Detect which cell encompasses the target text, then output its [X, Y] center coordinate. 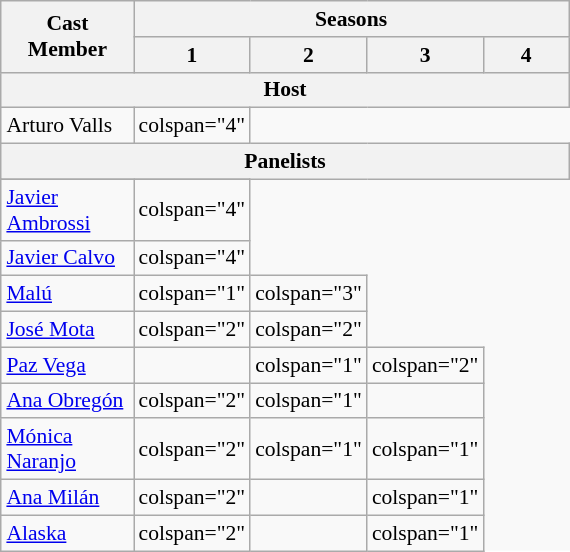
Arturo Valls [67, 126]
Ana Milán [67, 498]
1 [192, 55]
Alaska [67, 533]
Panelists [284, 162]
Mónica Naranjo [67, 450]
4 [526, 55]
2 [308, 55]
Paz Vega [67, 365]
Ana Obregón [67, 401]
3 [426, 55]
Seasons [352, 19]
Javier Ambrossi [67, 210]
Cast Member [67, 36]
colspan="3" [308, 294]
José Mota [67, 330]
Malú [67, 294]
Javier Calvo [67, 258]
Host [284, 90]
